Output the [x, y] coordinate of the center of the cell containing the given text.  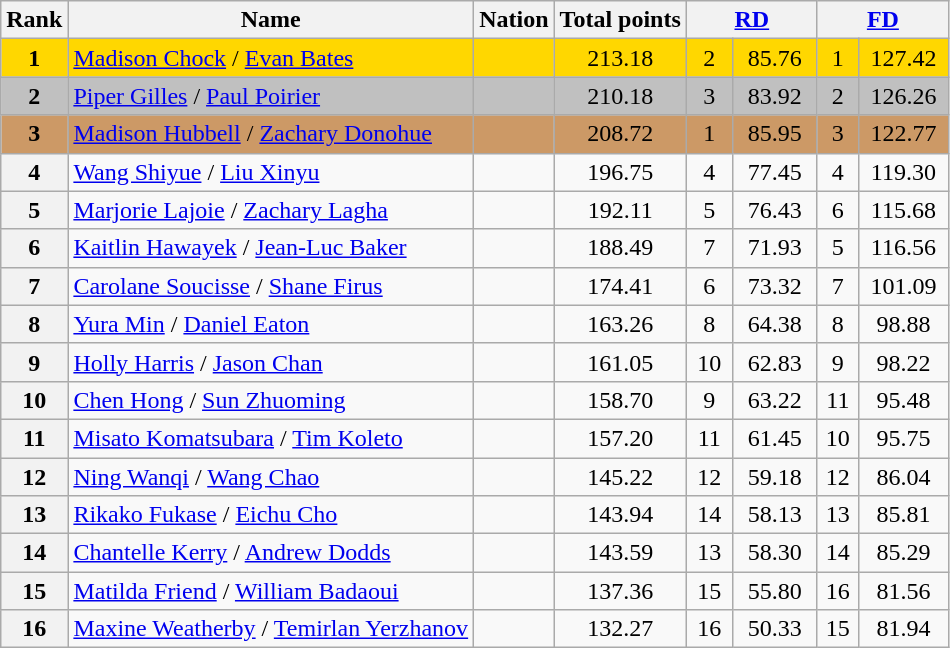
98.22 [903, 362]
Name [271, 20]
55.80 [774, 591]
95.48 [903, 400]
77.45 [774, 172]
Madison Hubbell / Zachary Donohue [271, 134]
163.26 [620, 324]
76.43 [774, 210]
RD [752, 20]
85.95 [774, 134]
83.92 [774, 96]
Madison Chock / Evan Bates [271, 58]
143.94 [620, 515]
143.59 [620, 553]
Misato Komatsubara / Tim Koleto [271, 438]
85.29 [903, 553]
213.18 [620, 58]
101.09 [903, 286]
Kaitlin Hawayek / Jean-Luc Baker [271, 248]
127.42 [903, 58]
50.33 [774, 629]
Nation [514, 20]
81.56 [903, 591]
Chen Hong / Sun Zhuoming [271, 400]
188.49 [620, 248]
81.94 [903, 629]
192.11 [620, 210]
174.41 [620, 286]
Total points [620, 20]
115.68 [903, 210]
Rank [34, 20]
Chantelle Kerry / Andrew Dodds [271, 553]
64.38 [774, 324]
Ning Wanqi / Wang Chao [271, 477]
FD [882, 20]
85.76 [774, 58]
98.88 [903, 324]
85.81 [903, 515]
132.27 [620, 629]
Wang Shiyue / Liu Xinyu [271, 172]
Carolane Soucisse / Shane Firus [271, 286]
59.18 [774, 477]
58.13 [774, 515]
161.05 [620, 362]
137.36 [620, 591]
62.83 [774, 362]
122.77 [903, 134]
208.72 [620, 134]
196.75 [620, 172]
95.75 [903, 438]
Holly Harris / Jason Chan [271, 362]
126.26 [903, 96]
Matilda Friend / William Badaoui [271, 591]
Piper Gilles / Paul Poirier [271, 96]
210.18 [620, 96]
86.04 [903, 477]
71.93 [774, 248]
157.20 [620, 438]
61.45 [774, 438]
58.30 [774, 553]
116.56 [903, 248]
145.22 [620, 477]
Yura Min / Daniel Eaton [271, 324]
Rikako Fukase / Eichu Cho [271, 515]
Marjorie Lajoie / Zachary Lagha [271, 210]
Maxine Weatherby / Temirlan Yerzhanov [271, 629]
73.32 [774, 286]
63.22 [774, 400]
119.30 [903, 172]
158.70 [620, 400]
